Extract the [X, Y] coordinate from the center of the cell holding the provided text.  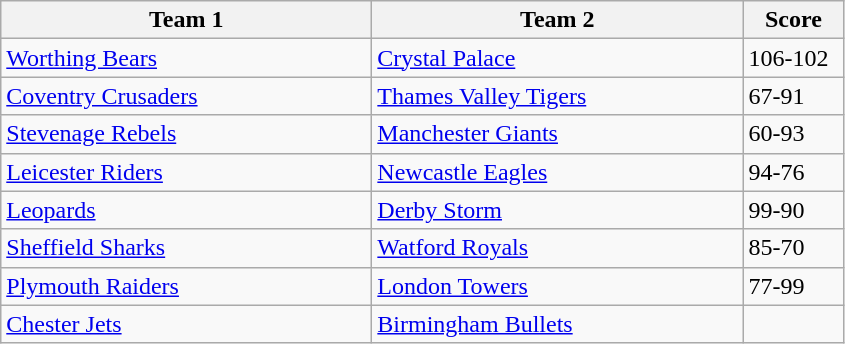
Team 2 [558, 20]
Chester Jets [186, 324]
Stevenage Rebels [186, 134]
106-102 [794, 58]
Leicester Riders [186, 172]
94-76 [794, 172]
Worthing Bears [186, 58]
Thames Valley Tigers [558, 96]
Leopards [186, 210]
Coventry Crusaders [186, 96]
85-70 [794, 248]
99-90 [794, 210]
Sheffield Sharks [186, 248]
Watford Royals [558, 248]
Crystal Palace [558, 58]
Birmingham Bullets [558, 324]
Score [794, 20]
Derby Storm [558, 210]
60-93 [794, 134]
Team 1 [186, 20]
Manchester Giants [558, 134]
Newcastle Eagles [558, 172]
Plymouth Raiders [186, 286]
77-99 [794, 286]
67-91 [794, 96]
London Towers [558, 286]
